Scan for the cell matching the given text and deliver its [x, y] coordinate at center. 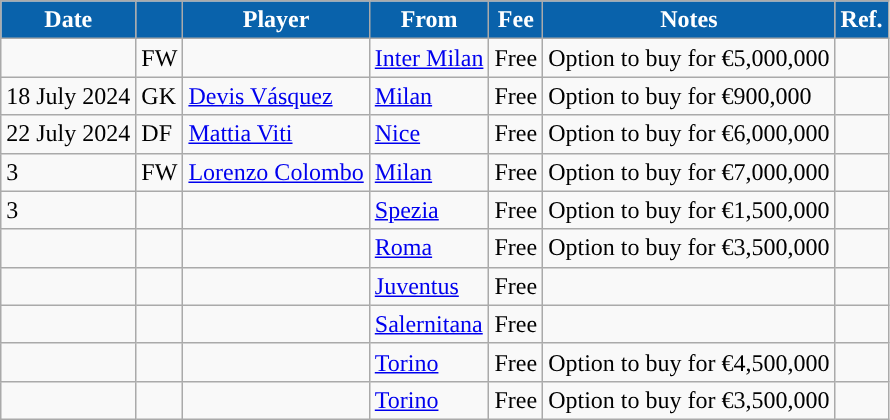
Spezia [429, 210]
Option to buy for €5,000,000 [689, 58]
DF [160, 134]
Salernitana [429, 324]
GK [160, 96]
From [429, 20]
Date [68, 20]
Nice [429, 134]
22 July 2024 [68, 134]
Notes [689, 20]
Lorenzo Colombo [276, 172]
Option to buy for €1,500,000 [689, 210]
Option to buy for €900,000 [689, 96]
Inter Milan [429, 58]
Player [276, 20]
Option to buy for €6,000,000 [689, 134]
Devis Vásquez [276, 96]
Mattia Viti [276, 134]
18 July 2024 [68, 96]
Juventus [429, 286]
Ref. [862, 20]
Option to buy for €7,000,000 [689, 172]
Option to buy for €4,500,000 [689, 362]
Roma [429, 248]
Fee [516, 20]
